Determine the [x, y] coordinate at the center of the cell enclosing the given text.  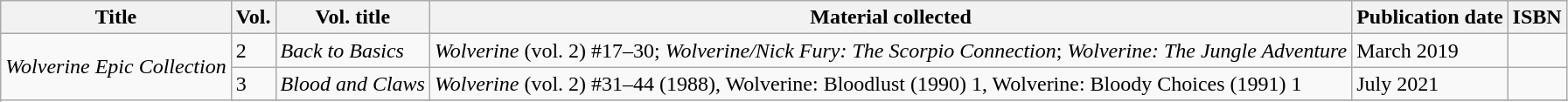
Blood and Claws [352, 84]
Vol. title [352, 17]
Wolverine (vol. 2) #17–30; Wolverine/Nick Fury: The Scorpio Connection; Wolverine: The Jungle Adventure [890, 51]
July 2021 [1430, 84]
ISBN [1537, 17]
3 [254, 84]
Title [115, 17]
Wolverine Epic Collection [115, 67]
Vol. [254, 17]
2 [254, 51]
Back to Basics [352, 51]
Publication date [1430, 17]
March 2019 [1430, 51]
Wolverine (vol. 2) #31–44 (1988), Wolverine: Bloodlust (1990) 1, Wolverine: Bloody Choices (1991) 1 [890, 84]
Material collected [890, 17]
